Search for the cell housing the specified text and yield its (X, Y) center coordinate. 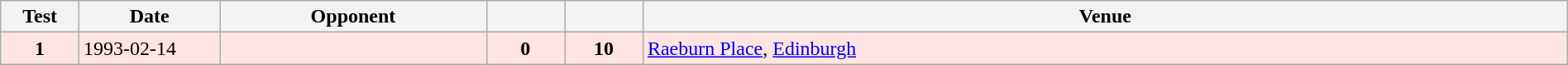
1 (40, 48)
0 (526, 48)
Date (149, 17)
10 (604, 48)
1993-02-14 (149, 48)
Venue (1105, 17)
Test (40, 17)
Raeburn Place, Edinburgh (1105, 48)
Opponent (353, 17)
